Return (x, y) of the center of cell containing provided text 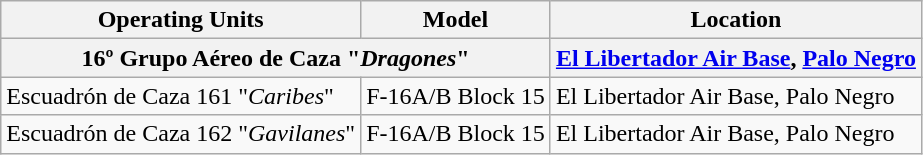
Location (736, 20)
Escuadrón de Caza 162 "Gavilanes" (181, 134)
Model (456, 20)
Operating Units (181, 20)
Escuadrón de Caza 161 "Caribes" (181, 96)
16º Grupo Aéreo de Caza "Dragones" (276, 58)
